Determine the [X, Y] coordinate at the center of the cell enclosing the given text.  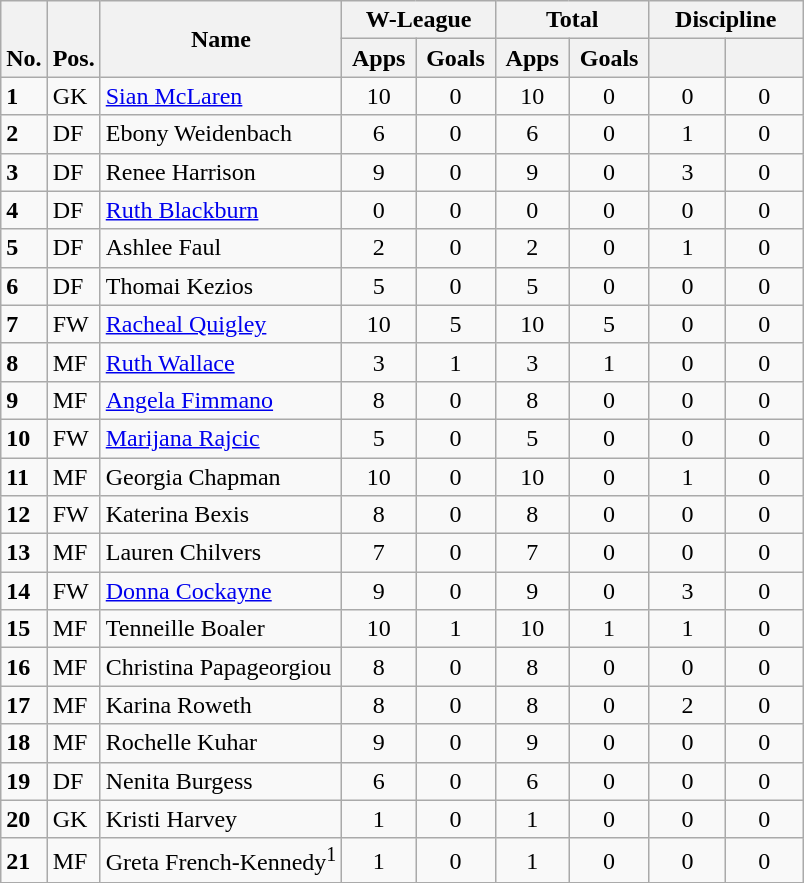
20 [24, 819]
19 [24, 781]
4 [24, 210]
Greta French-Kennedy1 [221, 860]
Karina Roweth [221, 705]
Christina Papageorgiou [221, 667]
Rochelle Kuhar [221, 743]
Ashlee Faul [221, 248]
Sian McLaren [221, 96]
18 [24, 743]
15 [24, 629]
Kristi Harvey [221, 819]
11 [24, 477]
Nenita Burgess [221, 781]
Pos. [74, 39]
Donna Cockayne [221, 591]
17 [24, 705]
Ebony Weidenbach [221, 134]
No. [24, 39]
Name [221, 39]
Georgia Chapman [221, 477]
16 [24, 667]
21 [24, 860]
Racheal Quigley [221, 324]
14 [24, 591]
Ruth Wallace [221, 362]
Marijana Rajcic [221, 438]
12 [24, 515]
Total [572, 20]
Thomai Kezios [221, 286]
Angela Fimmano [221, 400]
13 [24, 553]
Katerina Bexis [221, 515]
Renee Harrison [221, 172]
Discipline [726, 20]
Lauren Chilvers [221, 553]
W-League [419, 20]
Ruth Blackburn [221, 210]
Tenneille Boaler [221, 629]
